For the text-containing cell, return its midpoint in [x, y] coordinate format. 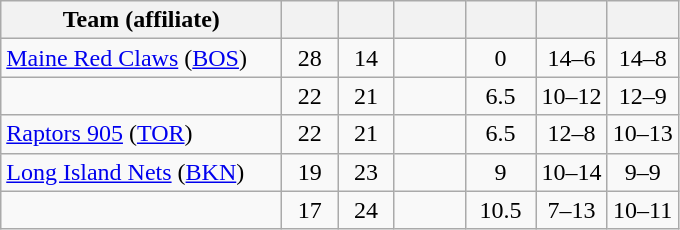
10–13 [642, 134]
Team (affiliate) [142, 20]
23 [366, 172]
12–9 [642, 96]
Raptors 905 (TOR) [142, 134]
0 [500, 58]
24 [366, 210]
14–8 [642, 58]
12–8 [572, 134]
14–6 [572, 58]
28 [310, 58]
10–14 [572, 172]
7–13 [572, 210]
9–9 [642, 172]
Long Island Nets (BKN) [142, 172]
10–12 [572, 96]
Maine Red Claws (BOS) [142, 58]
17 [310, 210]
10–11 [642, 210]
10.5 [500, 210]
19 [310, 172]
14 [366, 58]
9 [500, 172]
